Detect which cell encompasses the target text, then output its (x, y) center coordinate. 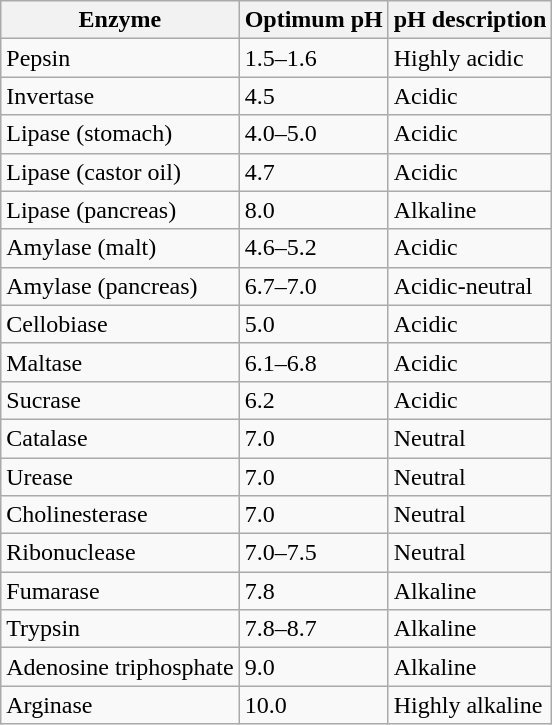
Acidic-neutral (470, 286)
6.1–6.8 (314, 362)
7.8 (314, 591)
Optimum pH (314, 20)
4.5 (314, 96)
4.0–5.0 (314, 134)
Fumarase (120, 591)
Amylase (malt) (120, 248)
10.0 (314, 705)
Catalase (120, 438)
Maltase (120, 362)
8.0 (314, 210)
Cholinesterase (120, 515)
7.8–8.7 (314, 629)
Lipase (stomach) (120, 134)
1.5–1.6 (314, 58)
pH description (470, 20)
Lipase (castor oil) (120, 172)
Enzyme (120, 20)
Ribonuclease (120, 553)
Invertase (120, 96)
Urease (120, 477)
Highly acidic (470, 58)
4.7 (314, 172)
6.2 (314, 400)
Cellobiase (120, 324)
Trypsin (120, 629)
4.6–5.2 (314, 248)
Amylase (pancreas) (120, 286)
Highly alkaline (470, 705)
Arginase (120, 705)
6.7–7.0 (314, 286)
9.0 (314, 667)
5.0 (314, 324)
7.0–7.5 (314, 553)
Lipase (pancreas) (120, 210)
Pepsin (120, 58)
Sucrase (120, 400)
Adenosine triphosphate (120, 667)
